Scan for the cell matching the given text and deliver its (x, y) coordinate at center. 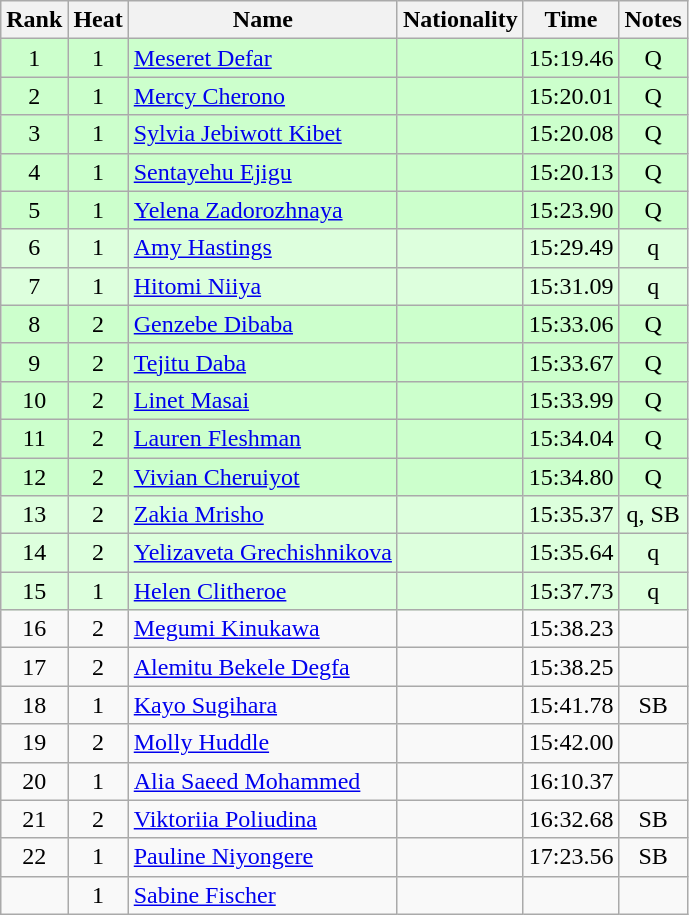
20 (34, 781)
15:34.80 (571, 477)
Sentayehu Ejigu (262, 172)
9 (34, 362)
21 (34, 819)
3 (34, 134)
15:20.01 (571, 96)
19 (34, 743)
15:37.73 (571, 591)
15:38.23 (571, 629)
Genzebe Dibaba (262, 324)
15:33.99 (571, 400)
Time (571, 20)
Meseret Defar (262, 58)
17 (34, 667)
15:35.37 (571, 515)
Alia Saeed Mohammed (262, 781)
10 (34, 400)
7 (34, 286)
11 (34, 438)
15:31.09 (571, 286)
Hitomi Niiya (262, 286)
Kayo Sugihara (262, 705)
Tejitu Daba (262, 362)
15:23.90 (571, 210)
5 (34, 210)
Nationality (460, 20)
Molly Huddle (262, 743)
15:33.67 (571, 362)
Yelena Zadorozhnaya (262, 210)
Rank (34, 20)
15:19.46 (571, 58)
Lauren Fleshman (262, 438)
Name (262, 20)
Linet Masai (262, 400)
Yelizaveta Grechishnikova (262, 553)
12 (34, 477)
15:33.06 (571, 324)
8 (34, 324)
16 (34, 629)
13 (34, 515)
15 (34, 591)
16:32.68 (571, 819)
15:35.64 (571, 553)
15:38.25 (571, 667)
15:20.08 (571, 134)
Vivian Cheruiyot (262, 477)
15:29.49 (571, 248)
Helen Clitheroe (262, 591)
15:42.00 (571, 743)
Alemitu Bekele Degfa (262, 667)
Sabine Fischer (262, 895)
Mercy Cherono (262, 96)
17:23.56 (571, 857)
Amy Hastings (262, 248)
18 (34, 705)
15:20.13 (571, 172)
4 (34, 172)
22 (34, 857)
15:41.78 (571, 705)
6 (34, 248)
16:10.37 (571, 781)
Megumi Kinukawa (262, 629)
q, SB (653, 515)
Sylvia Jebiwott Kibet (262, 134)
14 (34, 553)
Zakia Mrisho (262, 515)
Viktoriia Poliudina (262, 819)
Heat (98, 20)
Pauline Niyongere (262, 857)
15:34.04 (571, 438)
Notes (653, 20)
